Output the (x, y) coordinate of the center of the cell containing the given text.  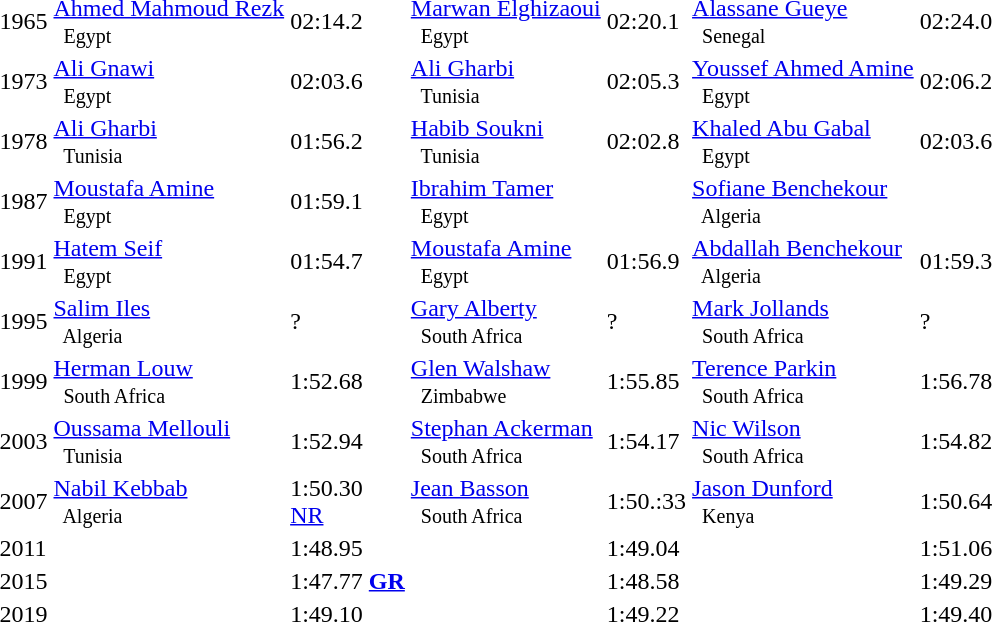
Abdallah Benchekour Algeria (804, 262)
Herman Louw South Africa (169, 382)
02:03.6 (348, 82)
Gary Alberty South Africa (506, 322)
Terence Parkin South Africa (804, 382)
1:52.94 (348, 442)
1:48.95 (348, 548)
Ibrahim Tamer Egypt (506, 202)
01:56.2 (348, 142)
Habib Soukni Tunisia (506, 142)
1:47.77 GR (348, 581)
01:59.1 (348, 202)
01:54.7 (348, 262)
Nic Wilson South Africa (804, 442)
Ali Gnawi Egypt (169, 82)
Jason Dunford Kenya (804, 502)
1:54.17 (646, 442)
1:49.04 (646, 548)
Sofiane Benchekour Algeria (804, 202)
1:52.68 (348, 382)
Youssef Ahmed Amine Egypt (804, 82)
Jean Basson South Africa (506, 502)
Oussama Mellouli Tunisia (169, 442)
Khaled Abu Gabal Egypt (804, 142)
02:02.8 (646, 142)
Stephan Ackerman South Africa (506, 442)
01:56.9 (646, 262)
1:50.30 NR (348, 502)
Salim Iles Algeria (169, 322)
1:55.85 (646, 382)
1:48.58 (646, 581)
Glen Walshaw Zimbabwe (506, 382)
Hatem Seif Egypt (169, 262)
Mark Jollands South Africa (804, 322)
02:05.3 (646, 82)
Nabil Kebbab Algeria (169, 502)
1:50.:33 (646, 502)
